Find where the given text appears and provide that cell's center as (x, y) coordinate. 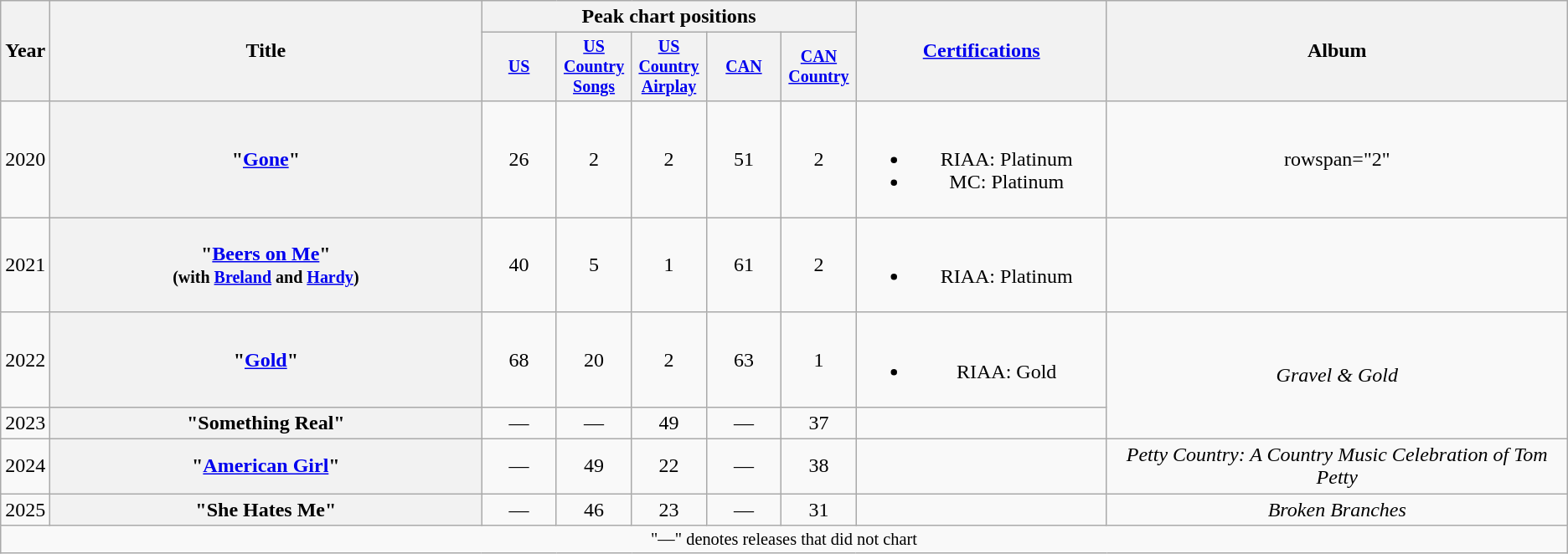
5 (593, 264)
US (519, 67)
Album (1337, 51)
"Gold" (266, 360)
RIAA: Gold (982, 360)
"Gone" (266, 159)
31 (819, 510)
Year (25, 51)
2021 (25, 264)
RIAA: Platinum (982, 264)
rowspan="2" (1337, 159)
68 (519, 360)
2024 (25, 467)
Gravel & Gold (1337, 375)
40 (519, 264)
26 (519, 159)
61 (744, 264)
"Something Real" (266, 423)
Title (266, 51)
46 (593, 510)
"Beers on Me" (with Breland and Hardy) (266, 264)
51 (744, 159)
38 (819, 467)
2025 (25, 510)
2020 (25, 159)
Peak chart positions (668, 17)
Certifications (982, 51)
"She Hates Me" (266, 510)
US Country Airplay (668, 67)
CAN (744, 67)
Broken Branches (1337, 510)
37 (819, 423)
2023 (25, 423)
RIAA: PlatinumMC: Platinum (982, 159)
"American Girl" (266, 467)
"—" denotes releases that did not chart (784, 540)
20 (593, 360)
Petty Country: A Country Music Celebration of Tom Petty (1337, 467)
US Country Songs (593, 67)
CAN Country (819, 67)
22 (668, 467)
2022 (25, 360)
63 (744, 360)
23 (668, 510)
